Locate the cell with the specified text and output its (X, Y) center coordinate. 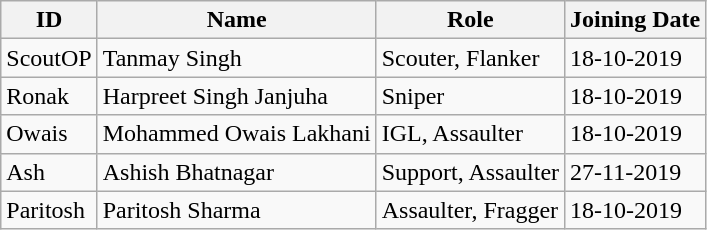
Owais (49, 134)
Ashish Bhatnagar (236, 172)
Harpreet Singh Janjuha (236, 96)
Assaulter, Fragger (470, 210)
Paritosh Sharma (236, 210)
Joining Date (636, 20)
Mohammed Owais Lakhani (236, 134)
Support, Assaulter (470, 172)
27-11-2019 (636, 172)
Ash (49, 172)
ID (49, 20)
Name (236, 20)
Ronak (49, 96)
Tanmay Singh (236, 58)
ScoutOP (49, 58)
Paritosh (49, 210)
Scouter, Flanker (470, 58)
IGL, Assaulter (470, 134)
Sniper (470, 96)
Role (470, 20)
